Output the (x, y) coordinate of the center of the cell containing the given text.  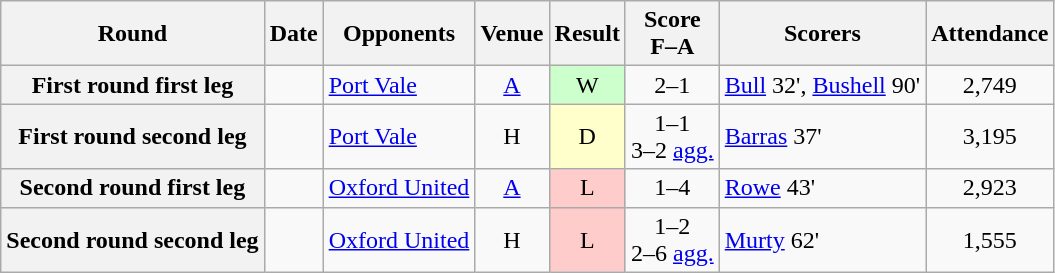
1–22–6 agg. (672, 240)
Attendance (990, 34)
Opponents (399, 34)
Result (587, 34)
Second round second leg (132, 240)
First round first leg (132, 85)
Scorers (822, 34)
2,749 (990, 85)
D (587, 136)
3,195 (990, 136)
2,923 (990, 188)
Second round first leg (132, 188)
2–1 (672, 85)
Venue (512, 34)
1,555 (990, 240)
Bull 32', Bushell 90' (822, 85)
Rowe 43' (822, 188)
Round (132, 34)
Barras 37' (822, 136)
First round second leg (132, 136)
W (587, 85)
1–4 (672, 188)
Date (294, 34)
1–13–2 agg. (672, 136)
Murty 62' (822, 240)
ScoreF–A (672, 34)
